From the cell containing the given text, extract its center point as [X, Y] coordinate. 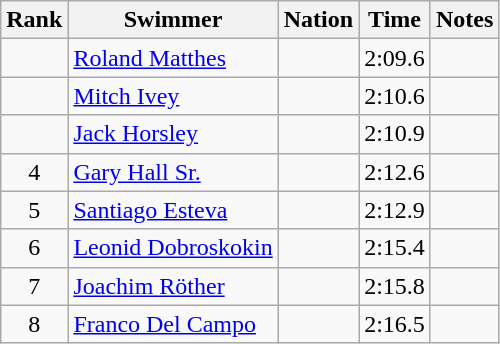
Santiago Esteva [173, 210]
4 [34, 172]
Leonid Dobroskokin [173, 248]
2:12.9 [395, 210]
2:09.6 [395, 58]
Rank [34, 20]
Nation [318, 20]
2:10.9 [395, 134]
5 [34, 210]
Joachim Röther [173, 286]
2:15.4 [395, 248]
2:12.6 [395, 172]
7 [34, 286]
8 [34, 324]
Time [395, 20]
Franco Del Campo [173, 324]
Swimmer [173, 20]
Roland Matthes [173, 58]
6 [34, 248]
2:16.5 [395, 324]
Notes [464, 20]
Gary Hall Sr. [173, 172]
Jack Horsley [173, 134]
Mitch Ivey [173, 96]
2:10.6 [395, 96]
2:15.8 [395, 286]
